Extract the (x, y) coordinate from the center of the cell holding the provided text.  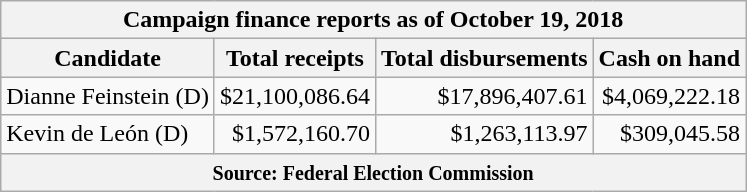
$1,572,160.70 (294, 134)
Total receipts (294, 58)
Total disbursements (484, 58)
Candidate (108, 58)
$17,896,407.61 (484, 96)
$309,045.58 (669, 134)
Source: Federal Election Commission (374, 172)
Dianne Feinstein (D) (108, 96)
Kevin de León (D) (108, 134)
$1,263,113.97 (484, 134)
$21,100,086.64 (294, 96)
$4,069,222.18 (669, 96)
Campaign finance reports as of October 19, 2018 (374, 20)
Cash on hand (669, 58)
